From the cell containing the given text, extract its center point as (x, y) coordinate. 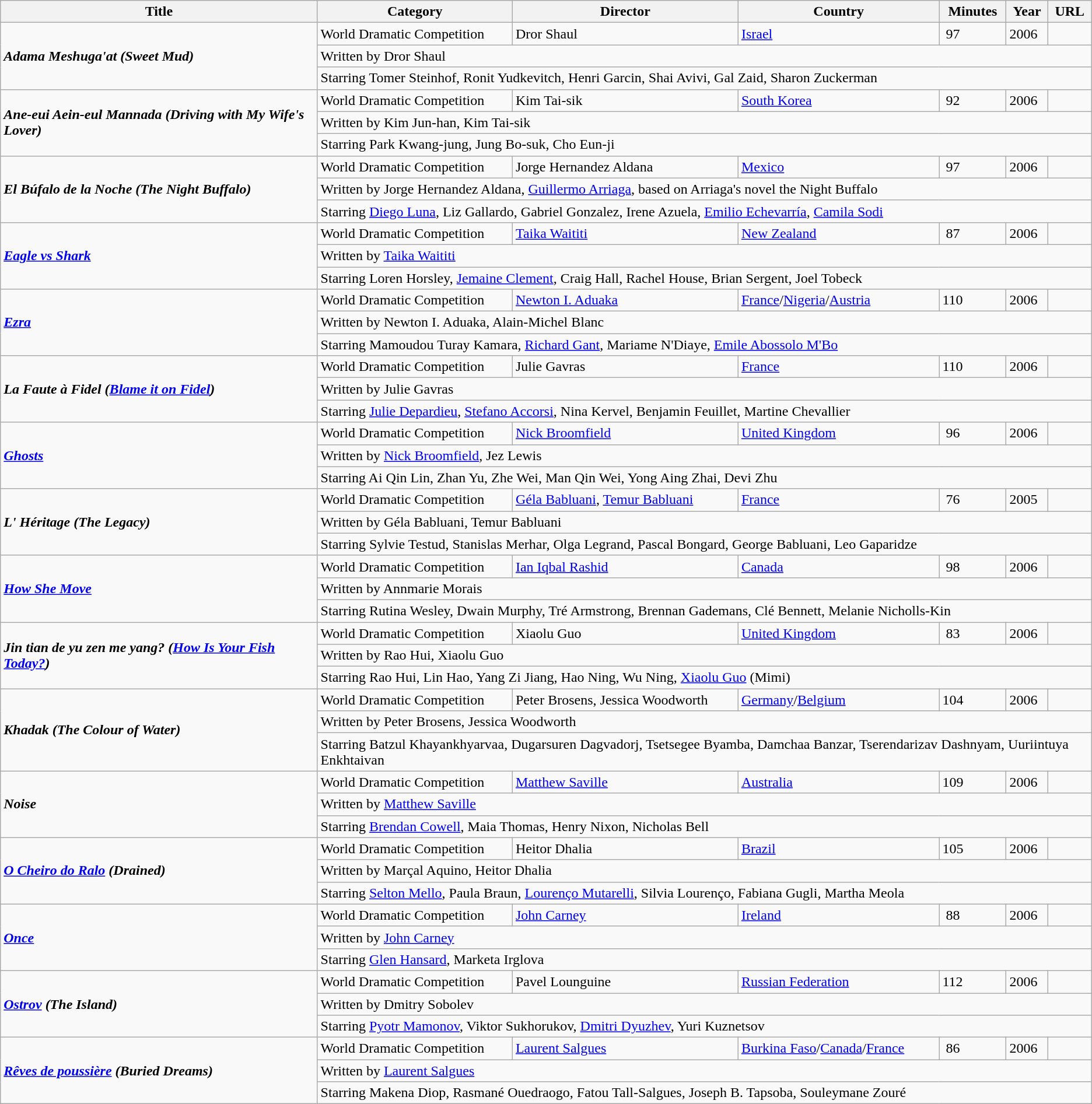
Mexico (839, 167)
105 (973, 849)
Starring Brendan Cowell, Maia Thomas, Henry Nixon, Nicholas Bell (705, 826)
Israel (839, 34)
Written by Newton I. Aduaka, Alain-Michel Blanc (705, 323)
Ghosts (159, 455)
Canada (839, 566)
Starring Makena Diop, Rasmané Ouedraogo, Fatou Tall-Salgues, Joseph B. Tapsoba, Souleymane Zouré (705, 1093)
Ireland (839, 915)
Ostrov (The Island) (159, 1004)
88 (973, 915)
Starring Glen Hansard, Marketa Irglova (705, 959)
Written by Julie Gavras (705, 389)
Country (839, 12)
Burkina Faso/Canada/France (839, 1049)
Jin tian de yu zen me yang? (How Is Your Fish Today?) (159, 655)
Written by Dmitry Sobolev (705, 1004)
Written by John Carney (705, 937)
87 (973, 233)
Starring Sylvie Testud, Stanislas Merhar, Olga Legrand, Pascal Bongard, George Babluani, Leo Gaparidze (705, 544)
109 (973, 782)
Written by Peter Brosens, Jessica Woodworth (705, 722)
Russian Federation (839, 982)
France/Nigeria/Austria (839, 300)
Written by Annmarie Morais (705, 588)
Peter Brosens, Jessica Woodworth (625, 700)
Director (625, 12)
Starring Park Kwang-jung, Jung Bo-suk, Cho Eun-ji (705, 145)
98 (973, 566)
Starring Selton Mello, Paula Braun, Lourenço Mutarelli, Silvia Lourenço, Fabiana Gugli, Martha Meola (705, 893)
Written by Taika Waititi (705, 255)
Kim Tai-sik (625, 100)
Starring Tomer Steinhof, Ronit Yudkevitch, Henri Garcin, Shai Avivi, Gal Zaid, Sharon Zuckerman (705, 78)
Starring Pyotr Mamonov, Viktor Sukhorukov, Dmitri Dyuzhev, Yuri Kuznetsov (705, 1026)
Written by Laurent Salgues (705, 1071)
Newton I. Aduaka (625, 300)
Starring Loren Horsley, Jemaine Clement, Craig Hall, Rachel House, Brian Sergent, Joel Tobeck (705, 278)
Khadak (The Colour of Water) (159, 730)
Once (159, 937)
Written by Nick Broomfield, Jez Lewis (705, 455)
Written by Rao Hui, Xiaolu Guo (705, 656)
Written by Marçal Aquino, Heitor Dhalia (705, 871)
Written by Jorge Hernandez Aldana, Guillermo Arriaga, based on Arriaga's novel the Night Buffalo (705, 189)
Starring Rutina Wesley, Dwain Murphy, Tré Armstrong, Brennan Gademans, Clé Bennett, Melanie Nicholls-Kin (705, 611)
112 (973, 982)
Nick Broomfield (625, 433)
Brazil (839, 849)
O Cheiro do Ralo (Drained) (159, 871)
76 (973, 500)
Jorge Hernandez Aldana (625, 167)
Written by Géla Babluani, Temur Babluani (705, 522)
Starring Mamoudou Turay Kamara, Richard Gant, Mariame N'Diaye, Emile Abossolo M'Bo (705, 345)
URL (1070, 12)
John Carney (625, 915)
Julie Gavras (625, 367)
How She Move (159, 588)
Dror Shaul (625, 34)
L' Héritage (The Legacy) (159, 522)
Adama Meshuga'at (Sweet Mud) (159, 56)
Minutes (973, 12)
El Búfalo de la Noche (The Night Buffalo) (159, 189)
Germany/Belgium (839, 700)
Written by Kim Jun-han, Kim Tai-sik (705, 122)
Rêves de poussière (Buried Dreams) (159, 1071)
2005 (1027, 500)
Written by Matthew Saville (705, 804)
Starring Ai Qin Lin, Zhan Yu, Zhe Wei, Man Qin Wei, Yong Aing Zhai, Devi Zhu (705, 478)
Eagle vs Shark (159, 255)
Category (415, 12)
Matthew Saville (625, 782)
Ezra (159, 323)
92 (973, 100)
86 (973, 1049)
New Zealand (839, 233)
Heitor Dhalia (625, 849)
Written by Dror Shaul (705, 56)
Ian Iqbal Rashid (625, 566)
96 (973, 433)
South Korea (839, 100)
Starring Batzul Khayankhyarvaa, Dugarsuren Dagvadorj, Tsetsegee Byamba, Damchaa Banzar, Tserendarizav Dashnyam, Uuriintuya Enkhtaivan (705, 752)
83 (973, 633)
Australia (839, 782)
104 (973, 700)
Title (159, 12)
Starring Rao Hui, Lin Hao, Yang Zi Jiang, Hao Ning, Wu Ning, Xiaolu Guo (Mimi) (705, 678)
Xiaolu Guo (625, 633)
Starring Diego Luna, Liz Gallardo, Gabriel Gonzalez, Irene Azuela, Emilio Echevarría, Camila Sodi (705, 211)
Géla Babluani, Temur Babluani (625, 500)
Ane-eui Aein-eul Mannada (Driving with My Wife's Lover) (159, 122)
Taika Waititi (625, 233)
Starring Julie Depardieu, Stefano Accorsi, Nina Kervel, Benjamin Feuillet, Martine Chevallier (705, 411)
La Faute à Fidel (Blame it on Fidel) (159, 389)
Year (1027, 12)
Pavel Lounguine (625, 982)
Laurent Salgues (625, 1049)
Noise (159, 804)
